Extract the [X, Y] coordinate from the center of the cell holding the provided text.  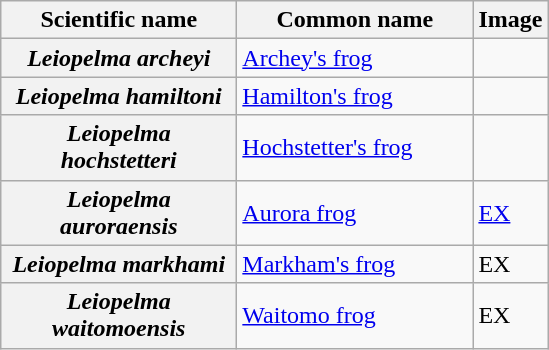
Archey's frog [355, 58]
Hamilton's frog [355, 96]
Waitomo frog [355, 316]
Markham's frog [355, 264]
Leiopelma waitomoensis [119, 316]
Leiopelma hochstetteri [119, 148]
Leiopelma markhami [119, 264]
Common name [355, 20]
Leiopelma auroraensis [119, 212]
Leiopelma archeyi [119, 58]
Hochstetter's frog [355, 148]
Leiopelma hamiltoni [119, 96]
Scientific name [119, 20]
Aurora frog [355, 212]
Image [510, 20]
